Output the (X, Y) coordinate of the center of the cell containing the given text.  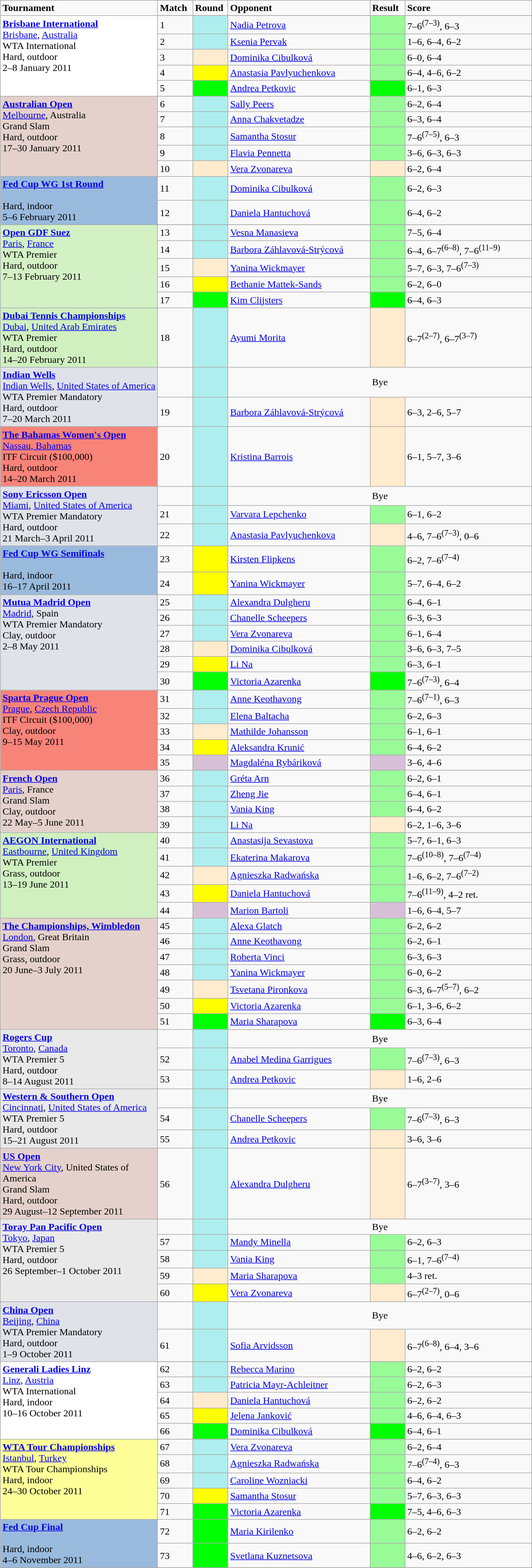
9 (175, 153)
Score (469, 8)
French OpenParis, FranceGrand SlamClay, outdoor22 May–5 June 2011 (79, 802)
10 (175, 168)
8 (175, 136)
Maria Kirilenko (299, 1531)
Mathilde Johansson (299, 732)
6–1, 5–7, 3–6 (469, 457)
7–6(10–8), 7–6(7–4) (469, 857)
1 (175, 25)
44 (175, 910)
12 (175, 213)
1–6, 6–2, 7–6(7–2) (469, 876)
The Championships, WimbledonLondon, Great BritainGrand SlamGrass, outdoor20 June–3 July 2011 (79, 974)
Sofia Arvidsson (299, 1345)
72 (175, 1531)
3–6, 4–6 (469, 763)
Fed Cup Final Hard, indoor 4–6 November 2011 (79, 1544)
Opponent (299, 8)
7–5, 4–6, 6–3 (469, 1511)
57 (175, 1242)
Sparta Prague OpenPrague, Czech RepublicITF Circuit ($100,000)Clay, outdoor9–15 May 2011 (79, 731)
6 (175, 104)
27 (175, 633)
38 (175, 809)
Varvara Lepchenko (299, 515)
4–6, 7–6(7–3), 0–6 (469, 535)
7–6(7–4), 6–3 (469, 1464)
7 (175, 119)
5–7, 6–3, 7–6(7–3) (469, 267)
Brisbane InternationalBrisbane, AustraliaWTA InternationalHard, outdoor2–8 January 2011 (79, 56)
28 (175, 649)
5 (175, 88)
55 (175, 1139)
63 (175, 1385)
Anabel Medina Garrigues (299, 1059)
35 (175, 763)
Elena Baltacha (299, 716)
6–1, 6–3 (469, 88)
49 (175, 989)
6–3, 6–1 (469, 664)
29 (175, 664)
Rebecca Marino (299, 1369)
73 (175, 1556)
Patricia Mayr-Achleitner (299, 1385)
6–0, 6–2 (469, 972)
Ekaterina Makarova (299, 857)
31 (175, 700)
6–7(2–7), 6–7(3–7) (469, 338)
4–3 ret. (469, 1276)
Round (210, 8)
41 (175, 857)
66 (175, 1431)
Caroline Wozniacki (299, 1480)
2 (175, 42)
52 (175, 1059)
Kirsten Flipkens (299, 559)
37 (175, 794)
64 (175, 1400)
69 (175, 1480)
61 (175, 1345)
6–2, 1–6, 3–6 (469, 825)
58 (175, 1259)
Roberta Vinci (299, 957)
6–1, 6–4 (469, 633)
71 (175, 1511)
Toray Pan Pacific OpenTokyo, JapanWTA Premier 5Hard, outdoor26 September–1 October 2011 (79, 1261)
WTA Tour ChampionshipsIstanbul, TurkeyWTA Tour ChampionshipsHard, indoor24–30 October 2011 (79, 1479)
Svetlana Kuznetsova (299, 1556)
US OpenNew York City, United States of AmericaGrand SlamHard, outdoor29 August–12 September 2011 (79, 1184)
6–1, 3–6, 6–2 (469, 1006)
Vesna Manasieva (299, 232)
70 (175, 1496)
6–4, 4–6, 6–2 (469, 73)
1–6, 6–4, 6–2 (469, 42)
Mutua Madrid OpenMadrid, SpainWTA Premier MandatoryClay, outdoor2–8 May 2011 (79, 643)
30 (175, 681)
20 (175, 457)
6–0, 6–4 (469, 57)
5–7, 6–4, 6–2 (469, 583)
Aleksandra Krunić (299, 747)
1–6, 2–6 (469, 1080)
17 (175, 300)
7–6(7–1), 6–3 (469, 700)
6–7(3–7), 3–6 (469, 1184)
7–6(7–3), 6–4 (469, 681)
Rogers CupToronto, CanadaWTA Premier 5Hard, outdoor8–14 August 2011 (79, 1059)
7–6(11–9), 4–2 ret. (469, 894)
4–6, 6–2, 6–3 (469, 1556)
Australian OpenMelbourne, AustraliaGrand SlamHard, outdoor17–30 January 2011 (79, 136)
22 (175, 535)
59 (175, 1276)
7–6(7–5), 6–3 (469, 136)
45 (175, 926)
Indian WellsIndian Wells, United States of AmericaWTA Premier MandatoryHard, outdoor7–20 March 2011 (79, 397)
42 (175, 876)
6–4, 6–7(6–8), 7–6(11–9) (469, 250)
3–6, 6–3, 7–5 (469, 649)
34 (175, 747)
3 (175, 57)
Open GDF SuezParis, FranceWTA PremierHard, outdoor7–13 February 2011 (79, 266)
6–1, 6–1 (469, 732)
Anna Chakvetadze (299, 119)
Alexa Glatch (299, 926)
43 (175, 894)
Zheng Jie (299, 794)
AEGON InternationalEastbourne, United KingdomWTA PremierGrass, outdoor13–19 June 2011 (79, 875)
Sally Peers (299, 104)
15 (175, 267)
65 (175, 1416)
33 (175, 732)
Fed Cup WG Semifinals Hard, indoor 16–17 April 2011 (79, 570)
6–1, 7–6(7–4) (469, 1259)
Dubai Tennis ChampionshipsDubai, United Arab EmiratesWTA PremierHard, outdoor14–20 February 2011 (79, 338)
Marion Bartoli (299, 910)
25 (175, 602)
Flavia Pennetta (299, 153)
56 (175, 1184)
14 (175, 250)
36 (175, 778)
67 (175, 1447)
11 (175, 188)
7–5, 6–4 (469, 232)
6–3, 6–7(5–7), 6–2 (469, 989)
46 (175, 941)
Kim Clijsters (299, 300)
6–7(6–8), 6–4, 3–6 (469, 1345)
62 (175, 1369)
6–7(2–7), 0–6 (469, 1293)
21 (175, 515)
26 (175, 618)
6–3, 2–6, 5–7 (469, 412)
47 (175, 957)
48 (175, 972)
6–4, 6–3 (469, 300)
Gréta Arn (299, 778)
23 (175, 559)
60 (175, 1293)
Match (175, 8)
Kristina Barrois (299, 457)
Fed Cup WG 1st Round Hard, indoor 5–6 February 2011 (79, 201)
54 (175, 1119)
6–1, 6–2 (469, 515)
Nadia Petrova (299, 25)
Ayumi Morita (299, 338)
53 (175, 1080)
The Bahamas Women's OpenNassau, BahamasITF Circuit ($100,000)Hard, outdoor14–20 March 2011 (79, 457)
Bethanie Mattek-Sands (299, 285)
6–2, 6–0 (469, 285)
16 (175, 285)
32 (175, 716)
50 (175, 1006)
Generali Ladies LinzLinz, AustriaWTA InternationalHard, indoor10–16 October 2011 (79, 1400)
Western & Southern OpenCincinnati, United States of AmericaWTA Premier 5Hard, outdoor15–21 August 2011 (79, 1119)
19 (175, 412)
5–7, 6–1, 6–3 (469, 840)
24 (175, 583)
5–7, 6–3, 6–3 (469, 1496)
40 (175, 840)
39 (175, 825)
Tsvetana Pironkova (299, 989)
Tournament (79, 8)
3–6, 6–3, 6–3 (469, 153)
3–6, 3–6 (469, 1139)
Anastasija Sevastova (299, 840)
Jelena Janković (299, 1416)
68 (175, 1464)
Ksenia Pervak (299, 42)
Magdaléna Rybáriková (299, 763)
1–6, 6–4, 5–7 (469, 910)
51 (175, 1022)
18 (175, 338)
4 (175, 73)
Sony Ericsson OpenMiami, United States of AmericaWTA Premier MandatoryHard, outdoor21 March–3 April 2011 (79, 516)
Mandy Minella (299, 1242)
4–6, 6–4, 6–3 (469, 1416)
13 (175, 232)
Result (388, 8)
China OpenBeijing, ChinaWTA Premier MandatoryHard, outdoor1–9 October 2011 (79, 1332)
6–2, 7–6(7–4) (469, 559)
